For the text-containing cell, return its midpoint in (X, Y) coordinate format. 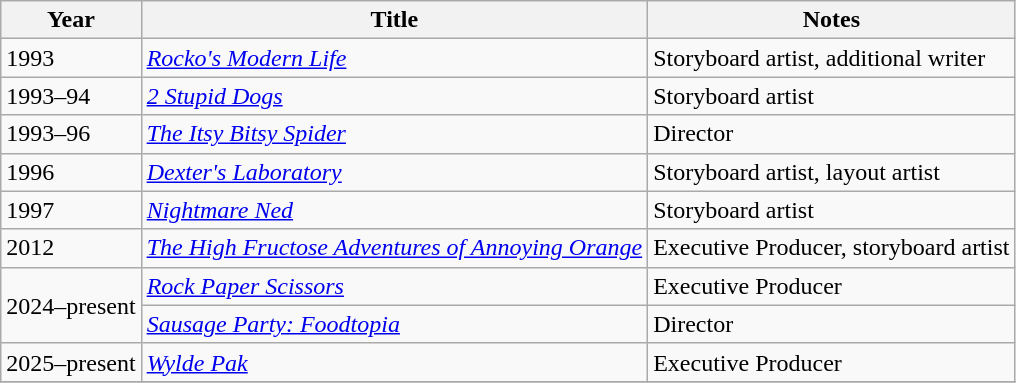
1993 (71, 58)
2024–present (71, 305)
The High Fructose Adventures of Annoying Orange (394, 248)
1993–94 (71, 96)
2012 (71, 248)
1993–96 (71, 134)
Rock Paper Scissors (394, 286)
1997 (71, 210)
Year (71, 20)
1996 (71, 172)
Wylde Pak (394, 362)
Notes (832, 20)
Rocko's Modern Life (394, 58)
The Itsy Bitsy Spider (394, 134)
Storyboard artist, layout artist (832, 172)
Nightmare Ned (394, 210)
Executive Producer, storyboard artist (832, 248)
Sausage Party: Foodtopia (394, 324)
Dexter's Laboratory (394, 172)
Title (394, 20)
Storyboard artist, additional writer (832, 58)
2025–present (71, 362)
2 Stupid Dogs (394, 96)
